Extract the (X, Y) coordinate from the center of the cell holding the provided text.  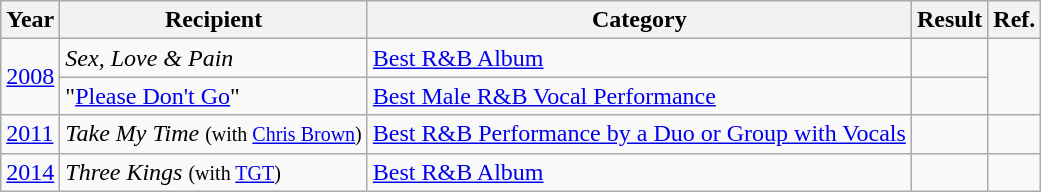
Category (639, 20)
Best R&B Performance by a Duo or Group with Vocals (639, 134)
Best Male R&B Vocal Performance (639, 96)
2014 (30, 172)
2011 (30, 134)
Year (30, 20)
Result (949, 20)
"Please Don't Go" (214, 96)
Ref. (1014, 20)
2008 (30, 77)
Take My Time (with Chris Brown) (214, 134)
Sex, Love & Pain (214, 58)
Recipient (214, 20)
Three Kings (with TGT) (214, 172)
